Return the (X, Y) coordinate for the center point of the cell that contains the specified text.  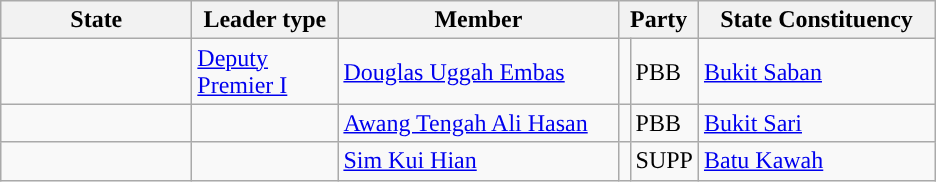
Douglas Uggah Embas (478, 72)
Batu Kawah (816, 161)
Bukit Sari (816, 123)
State (96, 20)
SUPP (664, 161)
State Constituency (816, 20)
Leader type (265, 20)
Member (478, 20)
Awang Tengah Ali Hasan (478, 123)
Sim Kui Hian (478, 161)
Deputy Premier I (265, 72)
Party (659, 20)
Bukit Saban (816, 72)
